Pinpoint the cell where the given text exists, returning its (x, y) midpoint coordinate. 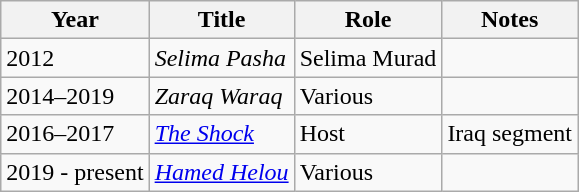
Zaraq Waraq (222, 96)
2012 (75, 58)
The Shock (222, 134)
Selima Murad (368, 58)
2014–2019 (75, 96)
Role (368, 20)
Selima Pasha (222, 58)
Host (368, 134)
Title (222, 20)
Iraq segment (510, 134)
Year (75, 20)
2019 - present (75, 172)
2016–2017 (75, 134)
Notes (510, 20)
Hamed Helou (222, 172)
